Capture the cell that displays the provided text and extract its (X, Y) central coordinate. 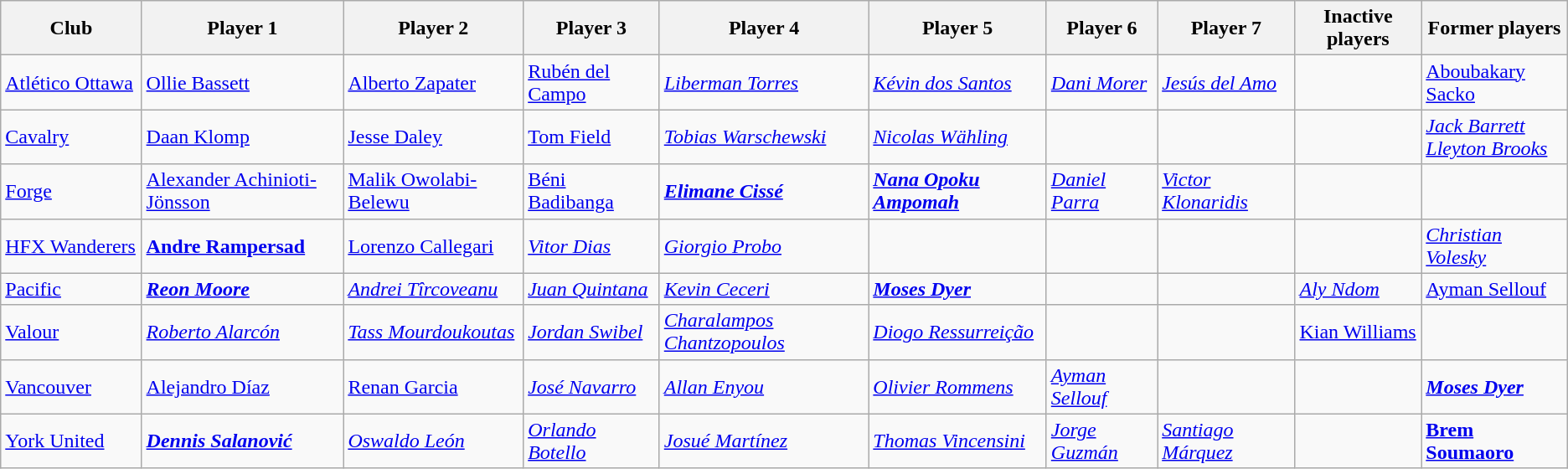
Christian Volesky (1494, 246)
Club (71, 28)
Player 5 (957, 28)
Aly Ndom (1359, 289)
Kian Williams (1359, 332)
Nicolas Wähling (957, 137)
Giorgio Probo (764, 246)
Reon Moore (243, 289)
Jesús del Amo (1226, 82)
Jack Barrett Lleyton Brooks (1494, 137)
Nana Opoku Ampomah (957, 191)
Jesse Daley (434, 137)
Player 4 (764, 28)
Dani Morer (1101, 82)
Pacific (71, 289)
Andrei Tîrcoveanu (434, 289)
Tobias Warschewski (764, 137)
Josué Martínez (764, 441)
Brem Soumaoro (1494, 441)
Tass Mourdoukoutas (434, 332)
Alexander Achinioti-Jönsson (243, 191)
Cavalry (71, 137)
Oswaldo León (434, 441)
Victor Klonaridis (1226, 191)
Andre Rampersad (243, 246)
Malik Owolabi-Belewu (434, 191)
Santiago Márquez (1226, 441)
Jorge Guzmán (1101, 441)
Renan Garcia (434, 387)
Orlando Botello (591, 441)
Alberto Zapater (434, 82)
Aboubakary Sacko (1494, 82)
Dennis Salanović (243, 441)
Player 3 (591, 28)
Player 7 (1226, 28)
Olivier Rommens (957, 387)
Tom Field (591, 137)
José Navarro (591, 387)
Juan Quintana (591, 289)
Kevin Ceceri (764, 289)
Daan Klomp (243, 137)
Ollie Bassett (243, 82)
Player 1 (243, 28)
Alejandro Díaz (243, 387)
York United (71, 441)
Vancouver (71, 387)
Charalampos Chantzopoulos (764, 332)
Thomas Vincensini (957, 441)
Rubén del Campo (591, 82)
Kévin dos Santos (957, 82)
Forge (71, 191)
Allan Enyou (764, 387)
Inactive players (1359, 28)
Liberman Torres (764, 82)
HFX Wanderers (71, 246)
Former players (1494, 28)
Diogo Ressurreição (957, 332)
Elimane Cissé (764, 191)
Vitor Dias (591, 246)
Jordan Swibel (591, 332)
Béni Badibanga (591, 191)
Player 6 (1101, 28)
Player 2 (434, 28)
Valour (71, 332)
Daniel Parra (1101, 191)
Lorenzo Callegari (434, 246)
Atlético Ottawa (71, 82)
Roberto Alarcón (243, 332)
